Find where the given text appears and provide that cell's center as [x, y] coordinate. 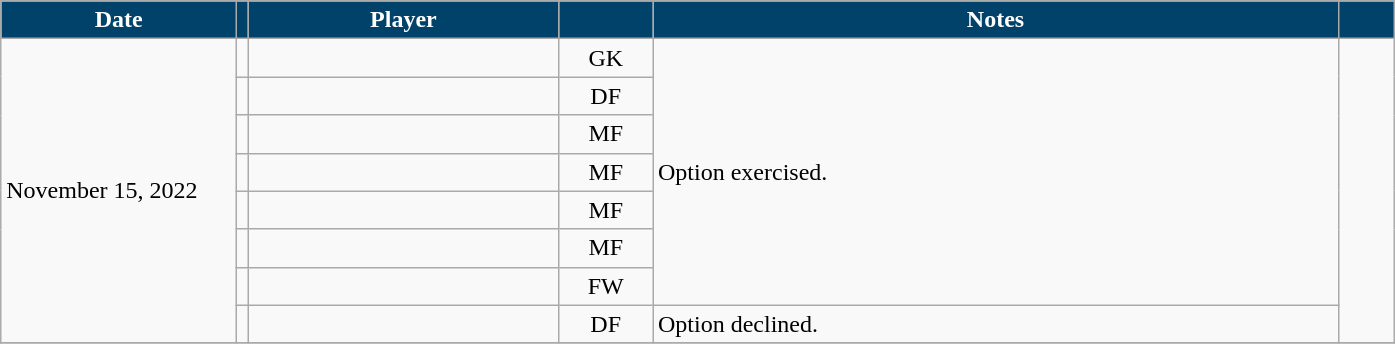
Notes [995, 20]
Date [119, 20]
FW [606, 286]
Option declined. [995, 324]
GK [606, 58]
November 15, 2022 [119, 191]
Player [404, 20]
Option exercised. [995, 172]
